Scan for the cell matching the given text and deliver its (x, y) coordinate at center. 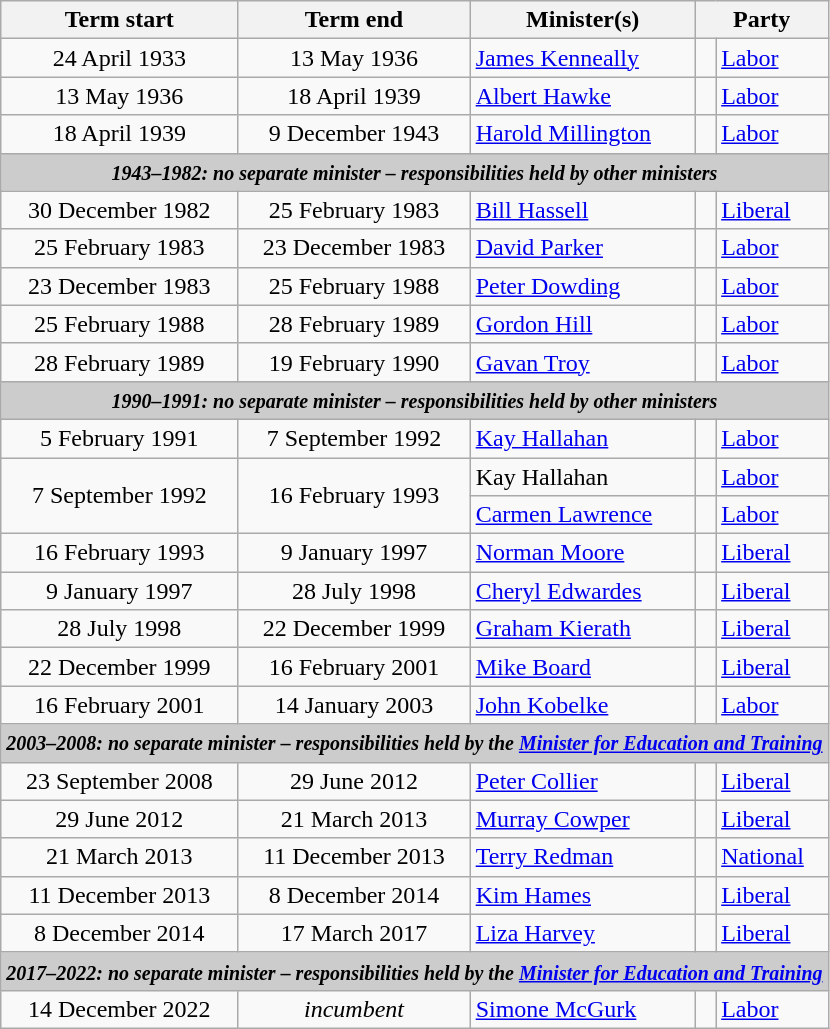
Minister(s) (582, 20)
19 February 1990 (354, 362)
24 April 1933 (120, 58)
Graham Kierath (582, 629)
Norman Moore (582, 553)
Murray Cowper (582, 819)
Bill Hassell (582, 210)
David Parker (582, 248)
Liza Harvey (582, 933)
2017–2022: no separate minister – responsibilities held by the Minister for Education and Training (414, 971)
Albert Hawke (582, 96)
Term start (120, 20)
John Kobelke (582, 705)
Terry Redman (582, 857)
Simone McGurk (582, 1009)
17 March 2017 (354, 933)
Gavan Troy (582, 362)
14 December 2022 (120, 1009)
Gordon Hill (582, 324)
National (772, 857)
30 December 1982 (120, 210)
Cheryl Edwardes (582, 591)
Carmen Lawrence (582, 515)
1943–1982: no separate minister – responsibilities held by other ministers (414, 172)
23 September 2008 (120, 781)
5 February 1991 (120, 438)
Term end (354, 20)
James Kenneally (582, 58)
Mike Board (582, 667)
1990–1991: no separate minister – responsibilities held by other ministers (414, 400)
Party (762, 20)
9 December 1943 (354, 134)
Peter Dowding (582, 286)
Peter Collier (582, 781)
14 January 2003 (354, 705)
Harold Millington (582, 134)
Kim Hames (582, 895)
incumbent (354, 1009)
2003–2008: no separate minister – responsibilities held by the Minister for Education and Training (414, 743)
